Locate the cell with the specified text and output its [X, Y] center coordinate. 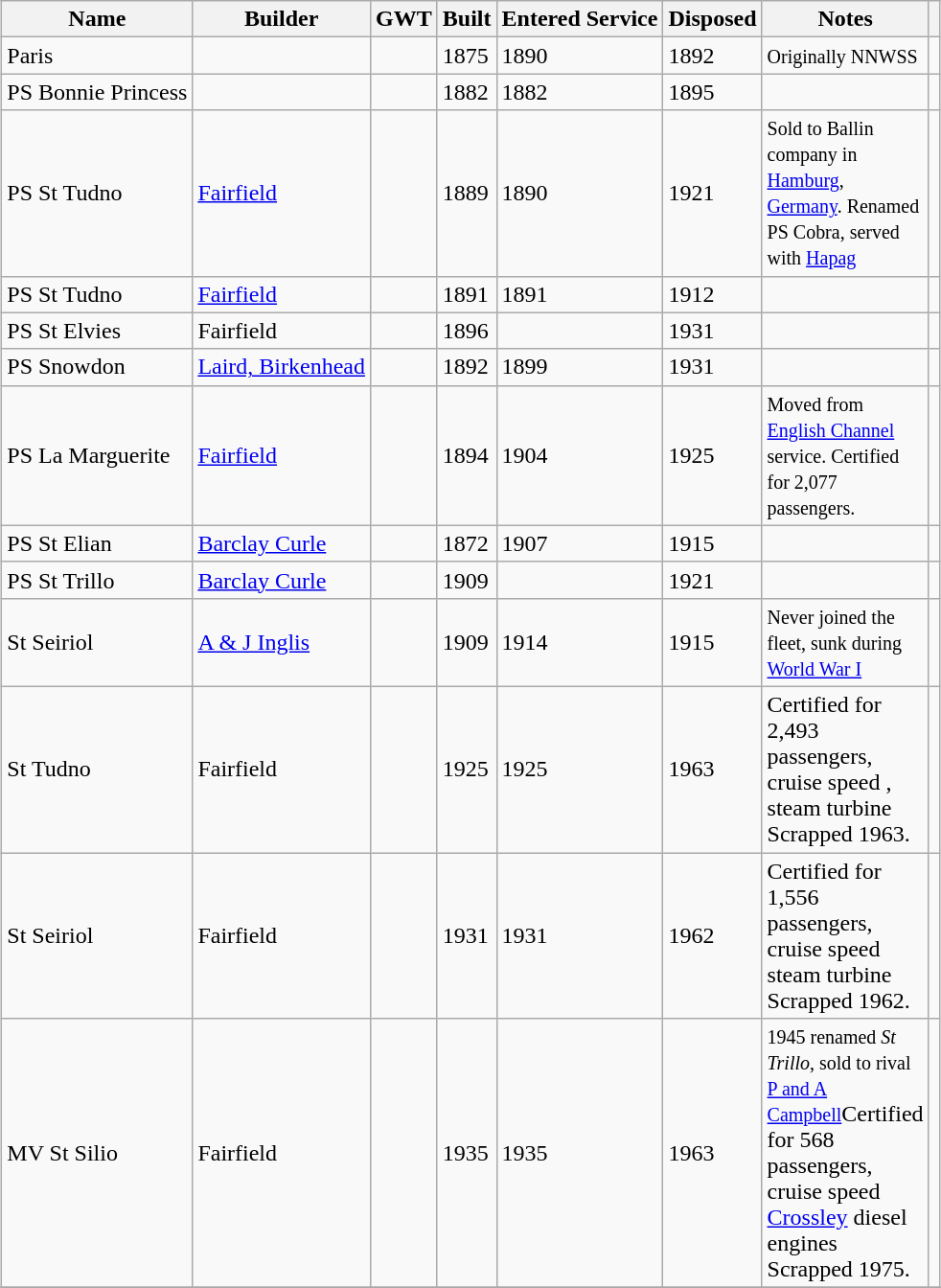
GWT [404, 19]
Notes [845, 19]
Certified for 2,493 passengers, cruise speed , steam turbine Scrapped 1963. [845, 769]
MV St Silio [98, 1154]
St Tudno [98, 769]
Never joined the fleet, sunk during World War I [845, 642]
Entered Service [580, 19]
Laird, Birkenhead [282, 367]
1907 [580, 543]
1962 [713, 935]
1875 [467, 56]
1912 [713, 294]
1899 [580, 367]
Originally NNWSS [845, 56]
1945 renamed St Trillo, sold to rival P and A CampbellCertified for 568 passengers, cruise speed Crossley diesel engines Scrapped 1975. [845, 1154]
A & J Inglis [282, 642]
Sold to Ballin company in Hamburg, Germany. Renamed PS Cobra, served with Hapag [845, 194]
PS La Marguerite [98, 455]
1889 [467, 194]
Built [467, 19]
PS St Elvies [98, 331]
1896 [467, 331]
PS Bonnie Princess [98, 92]
Name [98, 19]
Certified for 1,556 passengers, cruise speed steam turbine Scrapped 1962. [845, 935]
Disposed [713, 19]
Moved from English Channel service. Certified for 2,077 passengers. [845, 455]
PS St Trillo [98, 580]
1872 [467, 543]
1895 [713, 92]
PS St Elian [98, 543]
PS Snowdon [98, 367]
Builder [282, 19]
Paris [98, 56]
1894 [467, 455]
1914 [580, 642]
1904 [580, 455]
